Scan for the cell matching the given text and deliver its [X, Y] coordinate at center. 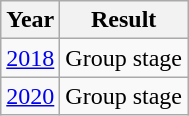
2018 [30, 58]
2020 [30, 96]
Year [30, 20]
Result [124, 20]
